Capture the cell that displays the provided text and extract its [x, y] central coordinate. 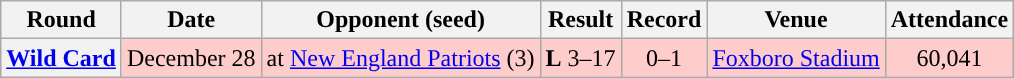
at New England Patriots (3) [400, 58]
Wild Card [62, 58]
Attendance [949, 20]
Venue [796, 20]
60,041 [949, 58]
L 3–17 [580, 58]
Foxboro Stadium [796, 58]
0–1 [664, 58]
Record [664, 20]
Date [191, 20]
Round [62, 20]
Opponent (seed) [400, 20]
December 28 [191, 58]
Result [580, 20]
